Search for the cell housing the specified text and yield its [x, y] center coordinate. 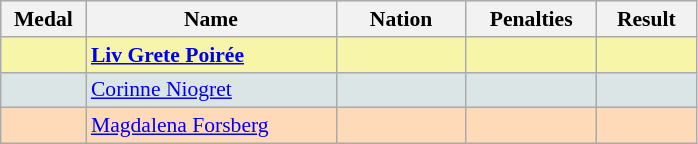
Penalties [531, 19]
Nation [401, 19]
Name [211, 19]
Corinne Niogret [211, 90]
Magdalena Forsberg [211, 126]
Medal [44, 19]
Liv Grete Poirée [211, 55]
Result [646, 19]
